Pinpoint the cell where the given text exists, returning its [X, Y] midpoint coordinate. 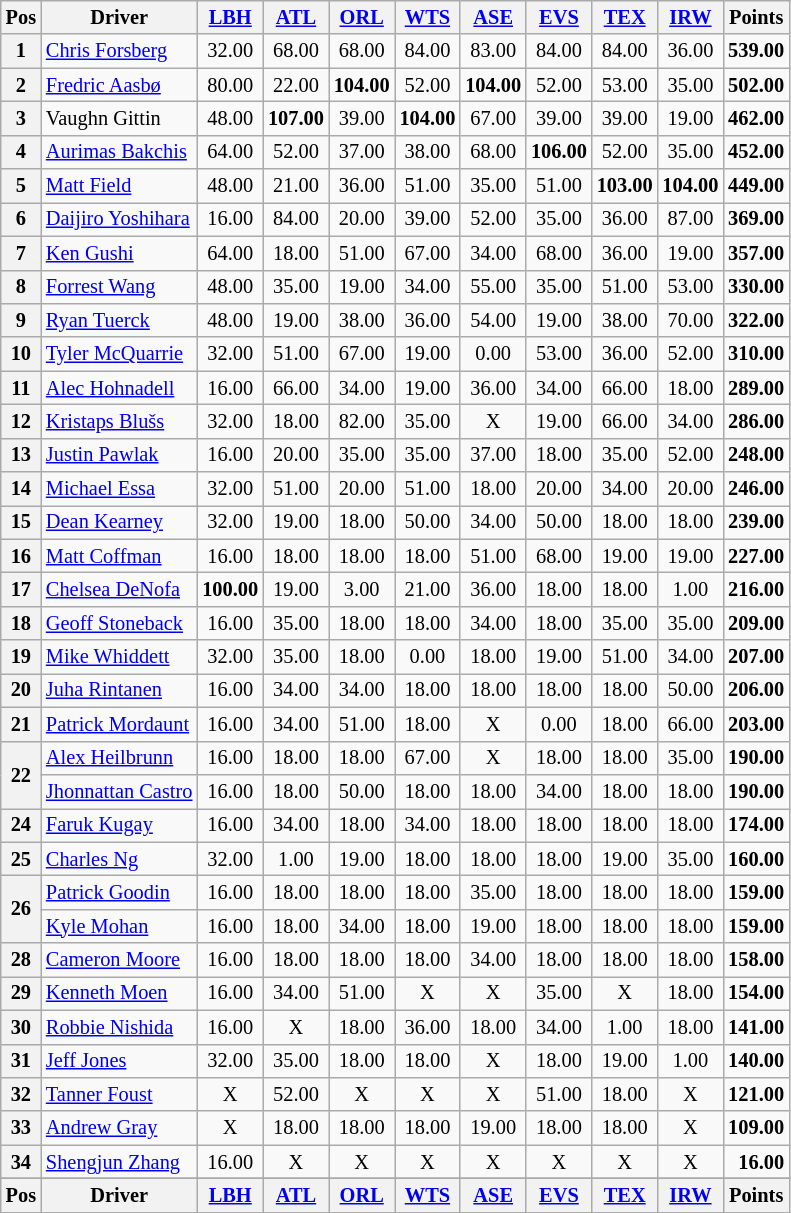
4 [21, 152]
369.00 [756, 219]
209.00 [756, 623]
8 [21, 287]
216.00 [756, 589]
Chris Forsberg [119, 51]
289.00 [756, 388]
32 [21, 1094]
Matt Coffman [119, 556]
13 [21, 455]
Justin Pawlak [119, 455]
239.00 [756, 522]
16 [21, 556]
21 [21, 724]
Shengjun Zhang [119, 1162]
Chelsea DeNofa [119, 589]
Aurimas Bakchis [119, 152]
Ken Gushi [119, 253]
462.00 [756, 118]
121.00 [756, 1094]
33 [21, 1128]
109.00 [756, 1128]
Tyler McQuarrie [119, 354]
Robbie Nishida [119, 1027]
Matt Field [119, 186]
82.00 [362, 421]
Michael Essa [119, 489]
Vaughn Gittin [119, 118]
5 [21, 186]
83.00 [493, 51]
Jeff Jones [119, 1061]
140.00 [756, 1061]
20 [21, 690]
322.00 [756, 320]
18 [21, 623]
502.00 [756, 85]
26 [21, 908]
Faruk Kugay [119, 825]
141.00 [756, 1027]
Alec Hohnadell [119, 388]
539.00 [756, 51]
Cameron Moore [119, 960]
Geoff Stoneback [119, 623]
Patrick Mordaunt [119, 724]
174.00 [756, 825]
Charles Ng [119, 859]
24 [21, 825]
207.00 [756, 657]
1 [21, 51]
30 [21, 1027]
246.00 [756, 489]
Kyle Mohan [119, 926]
6 [21, 219]
80.00 [230, 85]
15 [21, 522]
357.00 [756, 253]
54.00 [493, 320]
Alex Heilbrunn [119, 758]
17 [21, 589]
Forrest Wang [119, 287]
2 [21, 85]
3 [21, 118]
154.00 [756, 993]
Ryan Tuerck [119, 320]
449.00 [756, 186]
70.00 [691, 320]
11 [21, 388]
12 [21, 421]
25 [21, 859]
31 [21, 1061]
248.00 [756, 455]
Tanner Foust [119, 1094]
22 [21, 774]
100.00 [230, 589]
310.00 [756, 354]
203.00 [756, 724]
34 [21, 1162]
206.00 [756, 690]
452.00 [756, 152]
Andrew Gray [119, 1128]
Mike Whiddett [119, 657]
3.00 [362, 589]
227.00 [756, 556]
286.00 [756, 421]
Daijiro Yoshihara [119, 219]
22.00 [296, 85]
28 [21, 960]
29 [21, 993]
Juha Rintanen [119, 690]
10 [21, 354]
158.00 [756, 960]
Fredric Aasbø [119, 85]
Kristaps Blušs [119, 421]
103.00 [625, 186]
330.00 [756, 287]
Patrick Goodin [119, 892]
7 [21, 253]
19 [21, 657]
106.00 [559, 152]
14 [21, 489]
9 [21, 320]
55.00 [493, 287]
107.00 [296, 118]
Kenneth Moen [119, 993]
Jhonnattan Castro [119, 791]
Dean Kearney [119, 522]
87.00 [691, 219]
160.00 [756, 859]
